Scan for the cell matching the given text and deliver its (X, Y) coordinate at center. 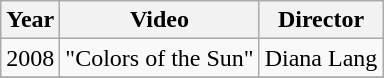
Diana Lang (321, 58)
"Colors of the Sun" (160, 58)
2008 (30, 58)
Video (160, 20)
Year (30, 20)
Director (321, 20)
